Return [x, y] of the center of cell containing provided text 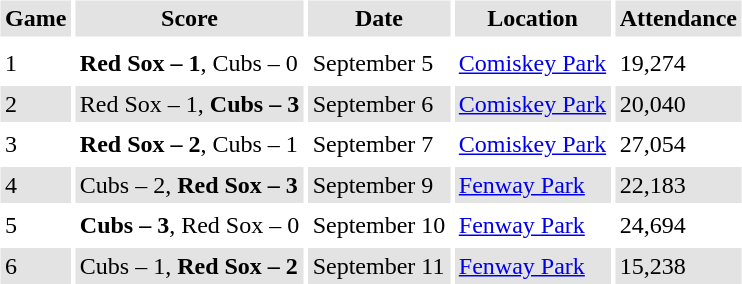
1 [35, 64]
September 6 [379, 104]
September 11 [379, 266]
24,694 [678, 226]
Red Sox – 2, Cubs – 1 [189, 144]
Cubs – 1, Red Sox – 2 [189, 266]
Red Sox – 1, Cubs – 0 [189, 64]
3 [35, 144]
2 [35, 104]
September 5 [379, 64]
4 [35, 185]
Red Sox – 1, Cubs – 3 [189, 104]
September 9 [379, 185]
5 [35, 226]
22,183 [678, 185]
September 10 [379, 226]
20,040 [678, 104]
Date [379, 18]
Game [35, 18]
19,274 [678, 64]
Location [532, 18]
Score [189, 18]
15,238 [678, 266]
Attendance [678, 18]
Cubs – 3, Red Sox – 0 [189, 226]
September 7 [379, 144]
27,054 [678, 144]
Cubs – 2, Red Sox – 3 [189, 185]
6 [35, 266]
